Provide the [X, Y] coordinate of the cell's center where the given text is located.  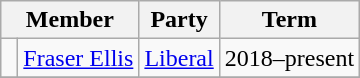
Member [70, 20]
Liberal [179, 58]
2018–present [289, 58]
Term [289, 20]
Fraser Ellis [78, 58]
Party [179, 20]
